Detect which cell encompasses the target text, then output its (X, Y) center coordinate. 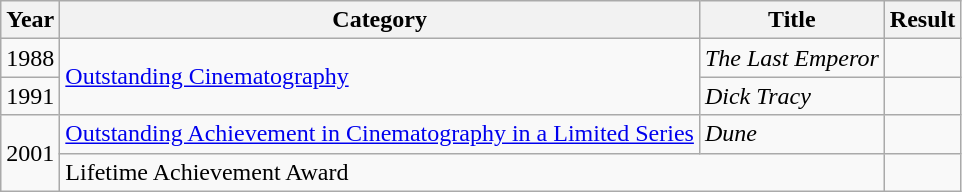
Category (380, 20)
1991 (30, 96)
Outstanding Achievement in Cinematography in a Limited Series (380, 134)
Year (30, 20)
2001 (30, 153)
The Last Emperor (792, 58)
Title (792, 20)
1988 (30, 58)
Outstanding Cinematography (380, 77)
Dick Tracy (792, 96)
Dune (792, 134)
Result (922, 20)
Lifetime Achievement Award (472, 172)
